Capture the cell that displays the provided text and extract its (X, Y) central coordinate. 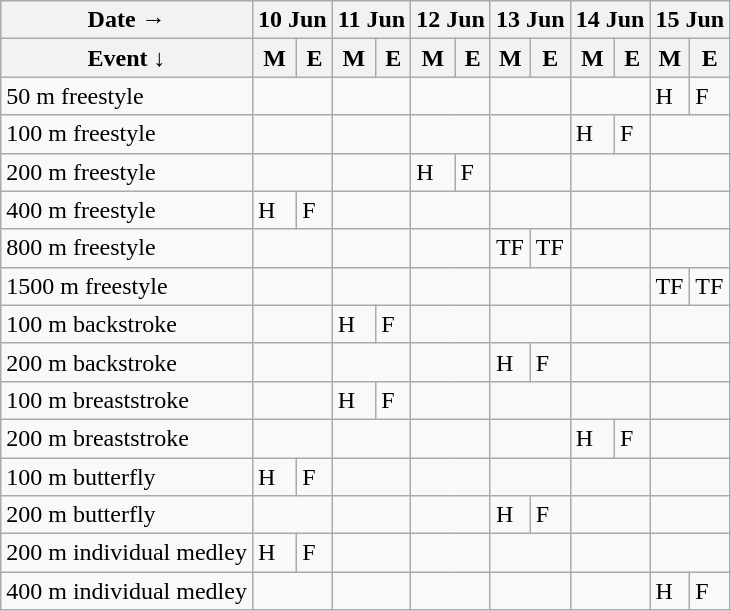
11 Jun (371, 20)
14 Jun (610, 20)
Date → (127, 20)
100 m freestyle (127, 134)
400 m freestyle (127, 210)
800 m freestyle (127, 248)
200 m butterfly (127, 515)
Event ↓ (127, 58)
10 Jun (292, 20)
1500 m freestyle (127, 286)
200 m freestyle (127, 172)
100 m butterfly (127, 477)
12 Jun (451, 20)
50 m freestyle (127, 96)
200 m breaststroke (127, 438)
200 m backstroke (127, 362)
400 m individual medley (127, 591)
200 m individual medley (127, 553)
13 Jun (530, 20)
100 m backstroke (127, 324)
100 m breaststroke (127, 400)
15 Jun (690, 20)
